Search for the cell housing the specified text and yield its (X, Y) center coordinate. 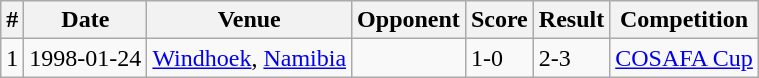
1998-01-24 (86, 58)
# (12, 20)
1-0 (499, 58)
Date (86, 20)
2-3 (571, 58)
1 (12, 58)
Opponent (409, 20)
COSAFA Cup (684, 58)
Competition (684, 20)
Windhoek, Namibia (250, 58)
Score (499, 20)
Result (571, 20)
Venue (250, 20)
